From the cell containing the given text, extract its center point as [x, y] coordinate. 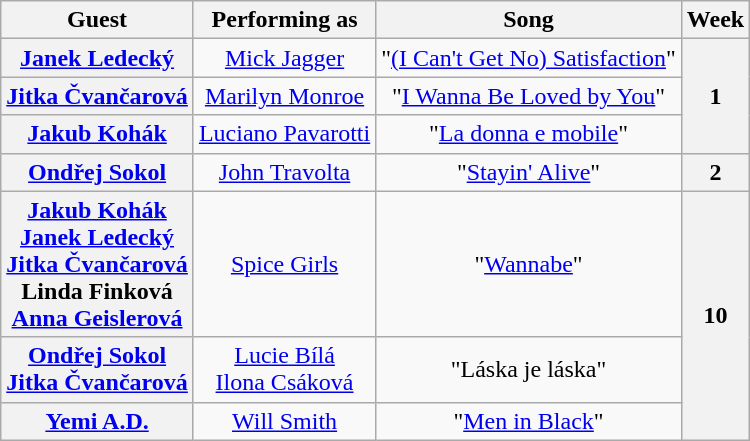
John Travolta [284, 172]
Lucie BíláIlona Csáková [284, 370]
Yemi A.D. [98, 421]
2 [715, 172]
Song [529, 20]
"Wannabe" [529, 264]
Janek Ledecký [98, 58]
Jitka Čvančarová [98, 96]
Ondřej SokolJitka Čvančarová [98, 370]
Performing as [284, 20]
"Stayin' Alive" [529, 172]
"Men in Black" [529, 421]
Spice Girls [284, 264]
Marilyn Monroe [284, 96]
Will Smith [284, 421]
"Láska je láska" [529, 370]
Jakub Kohák [98, 134]
"I Wanna Be Loved by You" [529, 96]
Ondřej Sokol [98, 172]
Mick Jagger [284, 58]
Luciano Pavarotti [284, 134]
Jakub KohákJanek LedeckýJitka ČvančarováLinda FinkováAnna Geislerová [98, 264]
10 [715, 316]
Week [715, 20]
Guest [98, 20]
"(I Can't Get No) Satisfaction" [529, 58]
1 [715, 96]
"La donna e mobile" [529, 134]
